Extract the [X, Y] coordinate from the center of the cell holding the provided text.  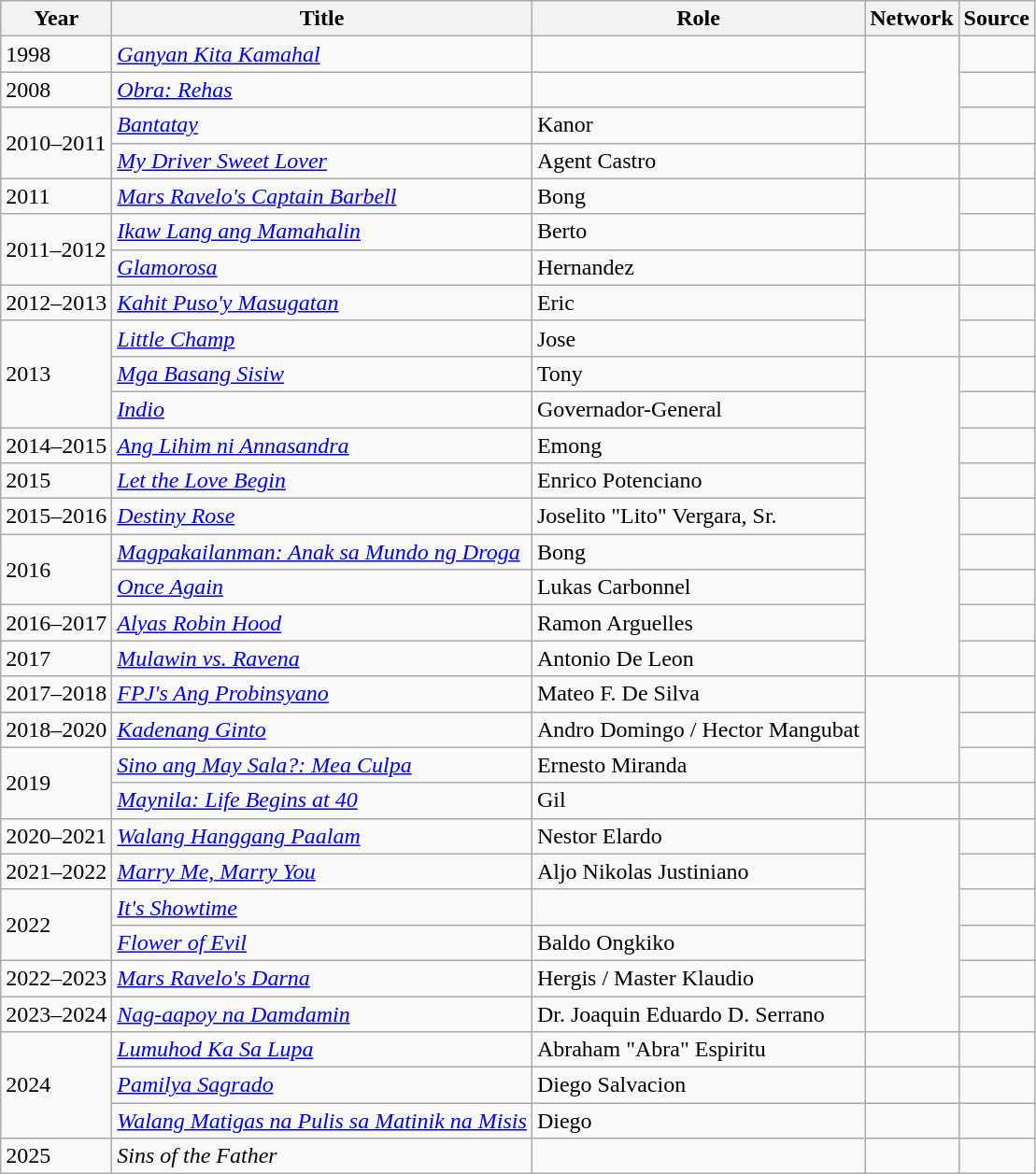
Lumuhod Ka Sa Lupa [322, 1050]
Magpakailanman: Anak sa Mundo ng Droga [322, 552]
2025 [56, 1156]
Mars Ravelo's Darna [322, 978]
Eric [698, 303]
Network [912, 19]
2022 [56, 925]
Title [322, 19]
Source [996, 19]
Ernesto Miranda [698, 765]
Tony [698, 374]
Hergis / Master Klaudio [698, 978]
My Driver Sweet Lover [322, 161]
2023–2024 [56, 1013]
2017 [56, 658]
2008 [56, 90]
Ganyan Kita Kamahal [322, 54]
Abraham "Abra" Espiritu [698, 1050]
Maynila: Life Begins at 40 [322, 800]
2019 [56, 783]
Kahit Puso'y Masugatan [322, 303]
FPJ's Ang Probinsyano [322, 694]
It's Showtime [322, 907]
2014–2015 [56, 446]
Jose [698, 338]
Nag-aapoy na Damdamin [322, 1013]
Lukas Carbonnel [698, 587]
2024 [56, 1085]
Kadenang Ginto [322, 729]
Ikaw Lang ang Mamahalin [322, 232]
Walang Matigas na Pulis sa Matinik na Misis [322, 1121]
Diego Salvacion [698, 1085]
2017–2018 [56, 694]
Year [56, 19]
2016 [56, 570]
Mars Ravelo's Captain Barbell [322, 196]
2010–2011 [56, 143]
Berto [698, 232]
Ramon Arguelles [698, 623]
Kanor [698, 125]
2015 [56, 481]
Mateo F. De Silva [698, 694]
Aljo Nikolas Justiniano [698, 871]
2012–2013 [56, 303]
Marry Me, Marry You [322, 871]
Baldo Ongkiko [698, 942]
Nestor Elardo [698, 836]
Emong [698, 446]
Dr. Joaquin Eduardo D. Serrano [698, 1013]
Role [698, 19]
Glamorosa [322, 267]
Sins of the Father [322, 1156]
Little Champ [322, 338]
Let the Love Begin [322, 481]
Destiny Rose [322, 516]
2020–2021 [56, 836]
Joselito "Lito" Vergara, Sr. [698, 516]
Governador-General [698, 409]
Enrico Potenciano [698, 481]
Alyas Robin Hood [322, 623]
2022–2023 [56, 978]
Pamilya Sagrado [322, 1085]
Diego [698, 1121]
2011–2012 [56, 249]
Agent Castro [698, 161]
Gil [698, 800]
Flower of Evil [322, 942]
1998 [56, 54]
Mulawin vs. Ravena [322, 658]
Obra: Rehas [322, 90]
Andro Domingo / Hector Mangubat [698, 729]
Antonio De Leon [698, 658]
Once Again [322, 587]
2021–2022 [56, 871]
Ang Lihim ni Annasandra [322, 446]
Hernandez [698, 267]
2013 [56, 374]
Indio [322, 409]
2015–2016 [56, 516]
2018–2020 [56, 729]
Bantatay [322, 125]
2016–2017 [56, 623]
Walang Hanggang Paalam [322, 836]
Sino ang May Sala?: Mea Culpa [322, 765]
Mga Basang Sisiw [322, 374]
2011 [56, 196]
